Identify which cell holds the provided text, then report its [X, Y] central coordinate. 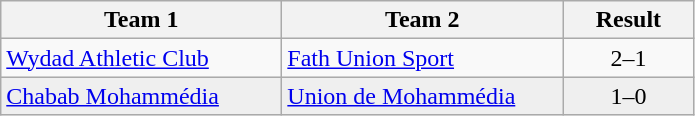
Team 1 [142, 20]
Chabab Mohammédia [142, 96]
Wydad Athletic Club [142, 58]
2–1 [628, 58]
1–0 [628, 96]
Result [628, 20]
Union de Mohammédia [422, 96]
Fath Union Sport [422, 58]
Team 2 [422, 20]
